Search for the cell housing the specified text and yield its [x, y] center coordinate. 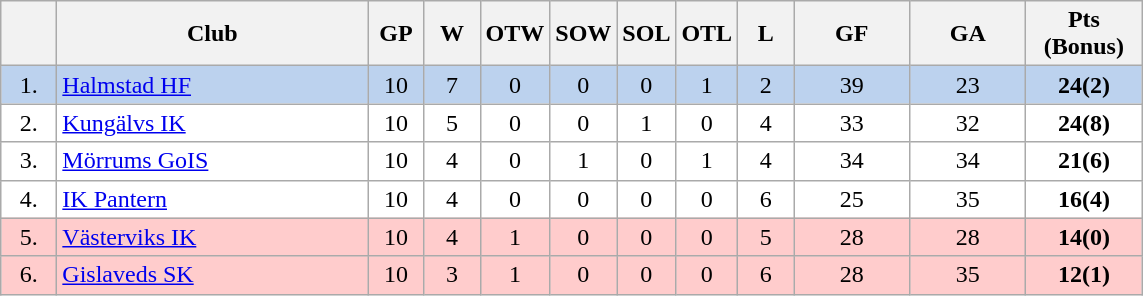
Mörrums GoIS [212, 161]
GP [396, 34]
GF [852, 34]
L [766, 34]
SOL [646, 34]
Västerviks IK [212, 237]
Halmstad HF [212, 85]
32 [968, 123]
3 [452, 275]
25 [852, 199]
W [452, 34]
1. [29, 85]
Pts (Bonus) [1084, 34]
16(4) [1084, 199]
7 [452, 85]
21(6) [1084, 161]
GA [968, 34]
14(0) [1084, 237]
OTW [515, 34]
6. [29, 275]
33 [852, 123]
2 [766, 85]
24(2) [1084, 85]
12(1) [1084, 275]
SOW [584, 34]
23 [968, 85]
5. [29, 237]
24(8) [1084, 123]
2. [29, 123]
IK Pantern [212, 199]
Club [212, 34]
Kungälvs IK [212, 123]
39 [852, 85]
4. [29, 199]
Gislaveds SK [212, 275]
3. [29, 161]
OTL [707, 34]
